For the text-containing cell, return its midpoint in (x, y) coordinate format. 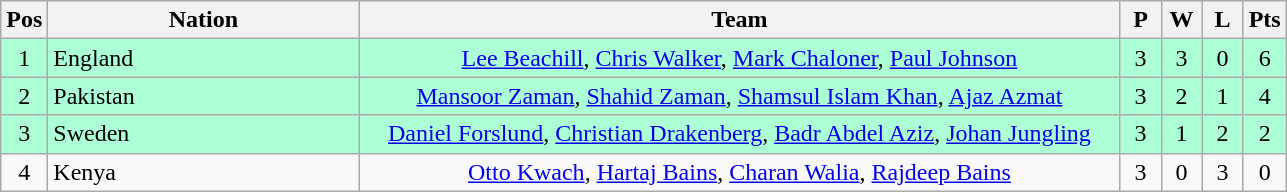
Lee Beachill, Chris Walker, Mark Chaloner, Paul Johnson (740, 58)
England (204, 58)
W (1182, 20)
Daniel Forslund, Christian Drakenberg, Badr Abdel Aziz, Johan Jungling (740, 134)
Pts (1264, 20)
L (1222, 20)
Nation (204, 20)
Pos (24, 20)
Kenya (204, 172)
6 (1264, 58)
Otto Kwach, Hartaj Bains, Charan Walia, Rajdeep Bains (740, 172)
Mansoor Zaman, Shahid Zaman, Shamsul Islam Khan, Ajaz Azmat (740, 96)
Pakistan (204, 96)
Team (740, 20)
Sweden (204, 134)
P (1140, 20)
